Extract the [X, Y] coordinate from the center of the cell holding the provided text.  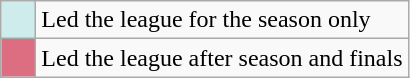
Led the league after season and finals [222, 58]
Led the league for the season only [222, 20]
